Search for the cell housing the specified text and yield its [x, y] center coordinate. 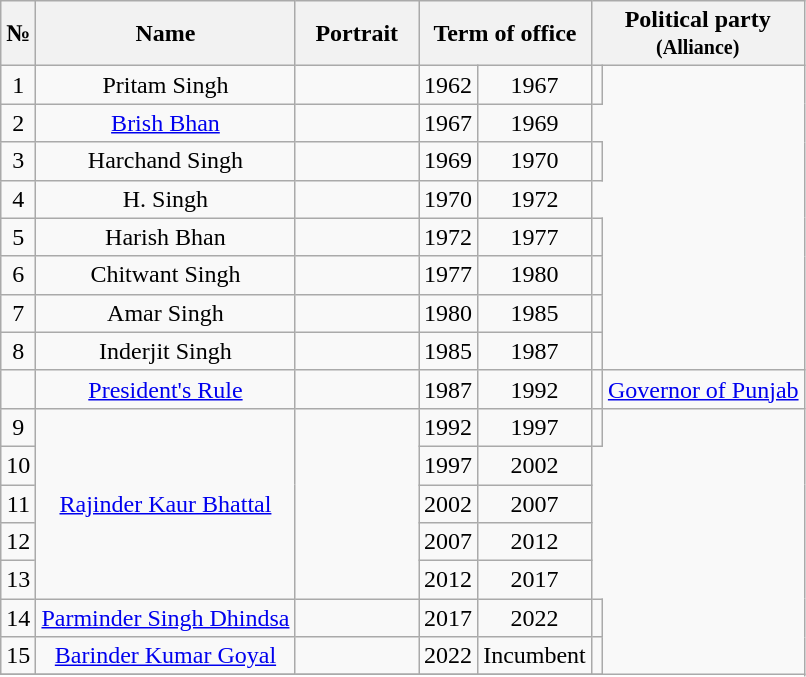
Term of office [506, 34]
2 [18, 123]
15 [18, 656]
11 [18, 503]
Pritam Singh [166, 85]
Portrait [357, 34]
7 [18, 313]
Incumbent [535, 656]
Brish Bhan [166, 123]
10 [18, 465]
8 [18, 351]
Governor of Punjab [703, 389]
5 [18, 237]
14 [18, 618]
9 [18, 427]
H. Singh [166, 199]
President's Rule [166, 389]
12 [18, 542]
Political party(Alliance) [698, 34]
Harish Bhan [166, 237]
Rajinder Kaur Bhattal [166, 503]
Parminder Singh Dhindsa [166, 618]
6 [18, 275]
Barinder Kumar Goyal [166, 656]
№ [18, 34]
1962 [448, 85]
4 [18, 199]
Chitwant Singh [166, 275]
Inderjit Singh [166, 351]
Name [166, 34]
Harchand Singh [166, 161]
Amar Singh [166, 313]
1 [18, 85]
13 [18, 580]
3 [18, 161]
